Provide the (x, y) coordinate of the cell's center where the given text is located.  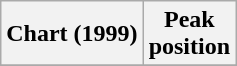
Chart (1999) (72, 34)
Peakposition (189, 34)
